Extract the (x, y) coordinate from the center of the cell holding the provided text.  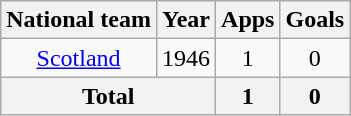
Goals (315, 20)
Scotland (79, 58)
National team (79, 20)
1946 (186, 58)
Total (108, 96)
Year (186, 20)
Apps (248, 20)
